Locate the cell with the specified text and output its [X, Y] center coordinate. 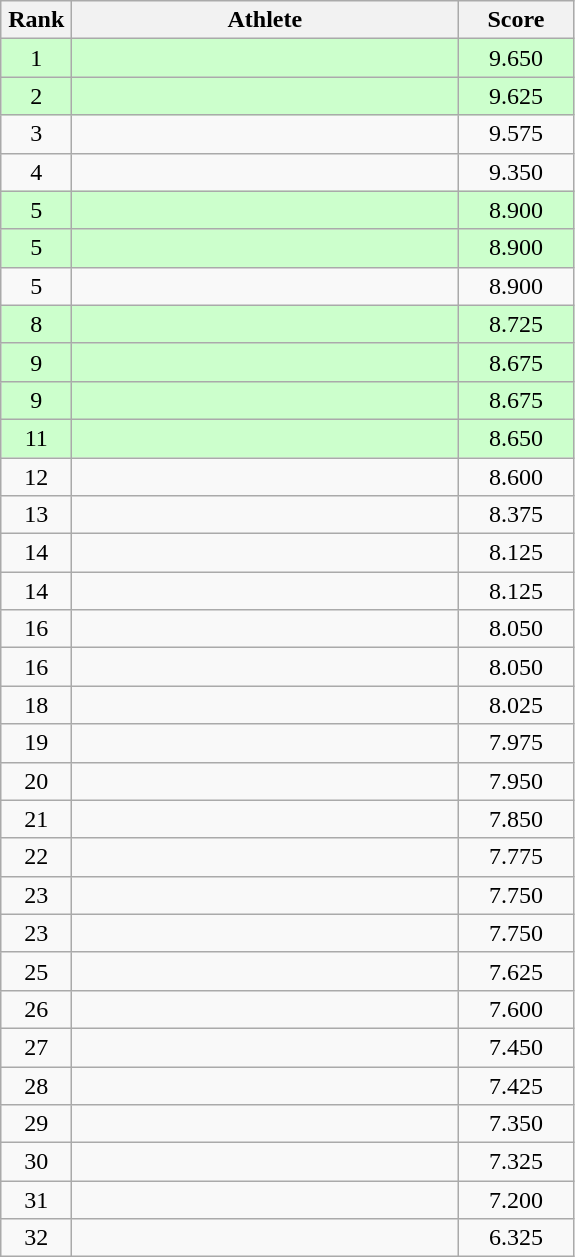
7.950 [516, 781]
Rank [36, 20]
18 [36, 705]
32 [36, 1238]
29 [36, 1124]
7.600 [516, 1009]
7.450 [516, 1047]
4 [36, 172]
26 [36, 1009]
9.575 [516, 134]
25 [36, 971]
11 [36, 438]
8.025 [516, 705]
20 [36, 781]
1 [36, 58]
13 [36, 515]
31 [36, 1200]
8.650 [516, 438]
9.650 [516, 58]
22 [36, 857]
7.975 [516, 743]
7.625 [516, 971]
2 [36, 96]
9.625 [516, 96]
12 [36, 477]
8 [36, 324]
7.200 [516, 1200]
27 [36, 1047]
7.425 [516, 1085]
19 [36, 743]
7.325 [516, 1162]
9.350 [516, 172]
7.775 [516, 857]
Athlete [265, 20]
7.350 [516, 1124]
21 [36, 819]
8.600 [516, 477]
Score [516, 20]
7.850 [516, 819]
6.325 [516, 1238]
3 [36, 134]
8.725 [516, 324]
8.375 [516, 515]
30 [36, 1162]
28 [36, 1085]
